Output the (X, Y) coordinate of the center of the cell containing the given text.  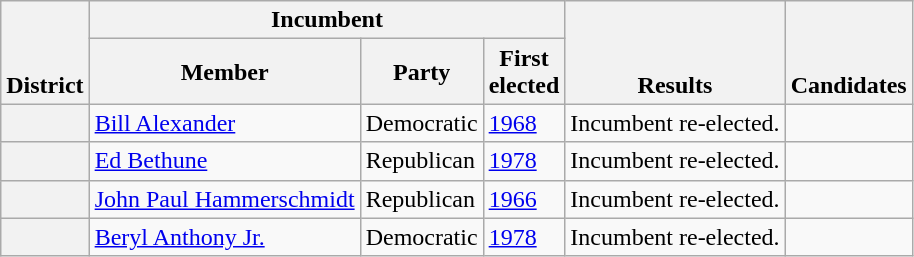
District (45, 52)
Party (422, 72)
Ed Bethune (224, 161)
Beryl Anthony Jr. (224, 237)
Firstelected (524, 72)
Incumbent (327, 20)
Results (675, 52)
Member (224, 72)
1966 (524, 199)
John Paul Hammerschmidt (224, 199)
Candidates (848, 52)
1968 (524, 123)
Bill Alexander (224, 123)
